Locate the cell with the specified text and output its (X, Y) center coordinate. 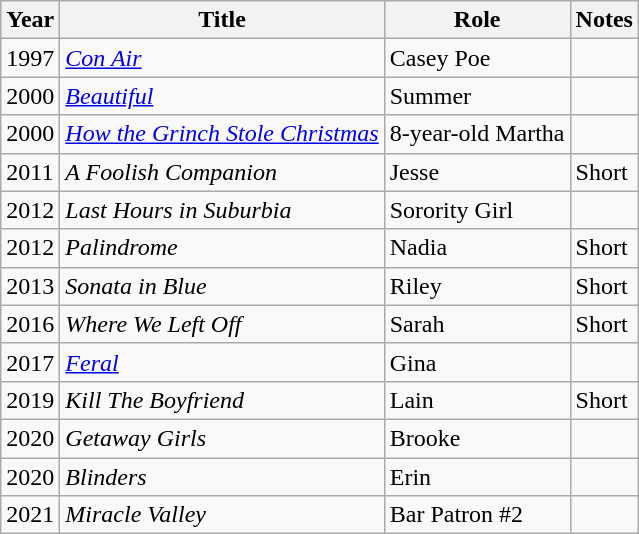
2017 (30, 362)
2016 (30, 324)
Kill The Boyfriend (222, 400)
Con Air (222, 58)
Miracle Valley (222, 515)
1997 (30, 58)
Riley (477, 286)
Getaway Girls (222, 438)
Brooke (477, 438)
A Foolish Companion (222, 172)
8-year-old Martha (477, 134)
2019 (30, 400)
Jesse (477, 172)
Last Hours in Suburbia (222, 210)
Sarah (477, 324)
2011 (30, 172)
Feral (222, 362)
Casey Poe (477, 58)
Bar Patron #2 (477, 515)
Gina (477, 362)
Role (477, 20)
Year (30, 20)
How the Grinch Stole Christmas (222, 134)
Blinders (222, 477)
Notes (604, 20)
Sorority Girl (477, 210)
Beautiful (222, 96)
Lain (477, 400)
2021 (30, 515)
Where We Left Off (222, 324)
Summer (477, 96)
Title (222, 20)
Erin (477, 477)
Sonata in Blue (222, 286)
2013 (30, 286)
Palindrome (222, 248)
Nadia (477, 248)
